Return [x, y] of the center of cell containing provided text 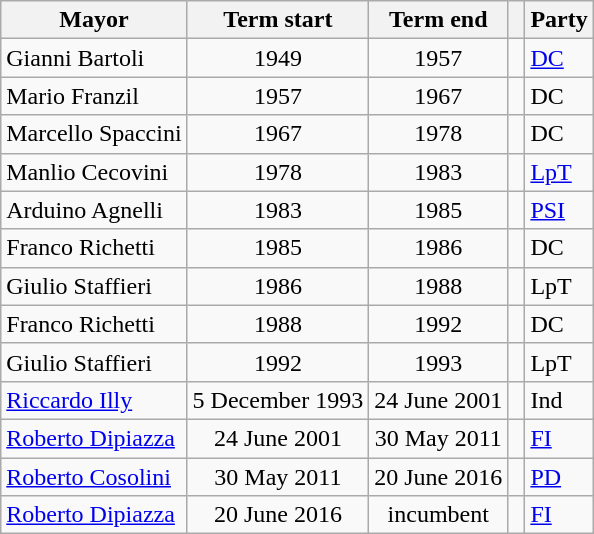
Gianni Bartoli [94, 58]
1949 [278, 58]
PSI [559, 210]
Party [559, 20]
5 December 1993 [278, 400]
Marcello Spaccini [94, 134]
Manlio Cecovini [94, 172]
Term end [438, 20]
Riccardo Illy [94, 400]
Mario Franzil [94, 96]
incumbent [438, 515]
Term start [278, 20]
Roberto Cosolini [94, 477]
PD [559, 477]
Ind [559, 400]
Mayor [94, 20]
Arduino Agnelli [94, 210]
1993 [438, 362]
